Provide the [x, y] coordinate of the cell's center where the given text is located.  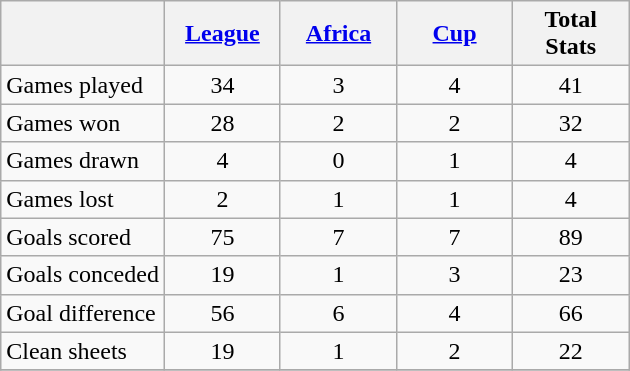
75 [222, 237]
28 [222, 123]
Goals scored [83, 237]
Games lost [83, 199]
66 [571, 313]
Total Stats [571, 34]
0 [338, 161]
Games drawn [83, 161]
League [222, 34]
Cup [455, 34]
56 [222, 313]
41 [571, 85]
Africa [338, 34]
6 [338, 313]
Goal difference [83, 313]
89 [571, 237]
23 [571, 275]
34 [222, 85]
Games played [83, 85]
22 [571, 351]
Games won [83, 123]
Clean sheets [83, 351]
Goals conceded [83, 275]
32 [571, 123]
